From the cell containing the given text, extract its center point as (x, y) coordinate. 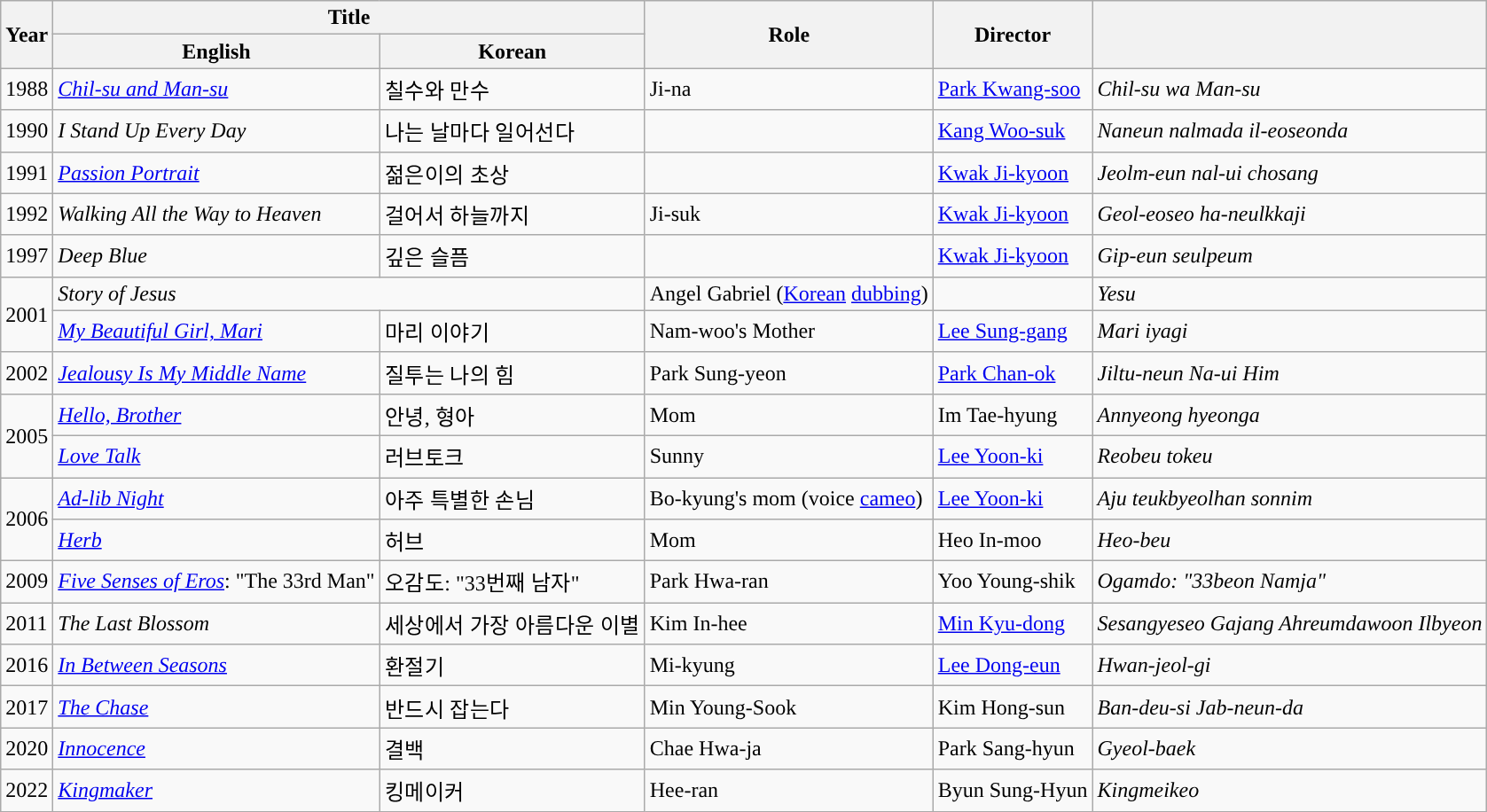
Ban-deu-si Jab-neun-da (1289, 707)
Ji-suk (789, 215)
Kingmaker (216, 791)
질투는 나의 힘 (513, 372)
나는 날마다 일어선다 (513, 131)
Hwan-jeol-gi (1289, 665)
Min Kyu-dong (1013, 624)
Role (789, 35)
Hee-ran (789, 791)
The Chase (216, 707)
2001 (27, 314)
2016 (27, 665)
Reobeu tokeu (1289, 456)
Lee Sung-gang (1013, 332)
걸어서 하늘까지 (513, 215)
Kingmeikeo (1289, 791)
Deep Blue (216, 255)
Min Young-Sook (789, 707)
Jeolm-eun nal-ui chosang (1289, 172)
Mi-kyung (789, 665)
마리 이야기 (513, 332)
Story of Jesus (349, 293)
2005 (27, 435)
칠수와 만수 (513, 89)
Jiltu-neun Na-ui Him (1289, 372)
Park Kwang-soo (1013, 89)
The Last Blossom (216, 624)
Kim Hong-sun (1013, 707)
Year (27, 35)
허브 (513, 541)
안녕, 형아 (513, 415)
Sesangyeseo Gajang Ahreumdawoon Ilbyeon (1289, 624)
Herb (216, 541)
Sunny (789, 456)
Mari iyagi (1289, 332)
1992 (27, 215)
1990 (27, 131)
1991 (27, 172)
Director (1013, 35)
결백 (513, 748)
Love Talk (216, 456)
2020 (27, 748)
Heo In-moo (1013, 541)
Nam-woo's Mother (789, 332)
오감도: "33번째 남자" (513, 582)
깊은 슬픔 (513, 255)
Naneun nalmada il-eoseonda (1289, 131)
Yoo Young-shik (1013, 582)
Park Sung-yeon (789, 372)
Park Chan-ok (1013, 372)
Walking All the Way to Heaven (216, 215)
2002 (27, 372)
Byun Sung-Hyun (1013, 791)
Angel Gabriel (Korean dubbing) (789, 293)
Aju teukbyeolhan sonnim (1289, 498)
Chae Hwa-ja (789, 748)
반드시 잡는다 (513, 707)
킹메이커 (513, 791)
I Stand Up Every Day (216, 131)
Im Tae-hyung (1013, 415)
1997 (27, 255)
Annyeong hyeonga (1289, 415)
Heo-beu (1289, 541)
Chil-su wa Man-su (1289, 89)
English (216, 51)
Ji-na (789, 89)
Kim In-hee (789, 624)
2011 (27, 624)
Title (349, 18)
Jealousy Is My Middle Name (216, 372)
Park Sang-hyun (1013, 748)
Five Senses of Eros: "The 33rd Man" (216, 582)
Ogamdo: "33beon Namja" (1289, 582)
Korean (513, 51)
러브토크 (513, 456)
아주 특별한 손님 (513, 498)
2017 (27, 707)
Park Hwa-ran (789, 582)
Gip-eun seulpeum (1289, 255)
2006 (27, 519)
Chil-su and Man-su (216, 89)
Passion Portrait (216, 172)
2009 (27, 582)
세상에서 가장 아름다운 이별 (513, 624)
Kang Woo-suk (1013, 131)
환절기 (513, 665)
In Between Seasons (216, 665)
Lee Dong-eun (1013, 665)
젊은이의 초상 (513, 172)
Innocence (216, 748)
1988 (27, 89)
Yesu (1289, 293)
2022 (27, 791)
Gyeol-baek (1289, 748)
My Beautiful Girl, Mari (216, 332)
Hello, Brother (216, 415)
Geol-eoseo ha-neulkkaji (1289, 215)
Bo-kyung's mom (voice cameo) (789, 498)
Ad-lib Night (216, 498)
